Determine the (x, y) coordinate at the center of the cell enclosing the given text.  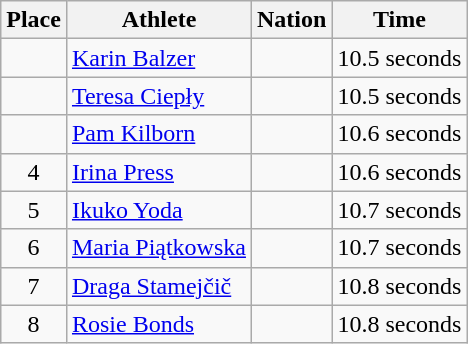
Maria Piątkowska (158, 248)
Athlete (158, 20)
Irina Press (158, 172)
Ikuko Yoda (158, 210)
4 (34, 172)
Place (34, 20)
6 (34, 248)
Karin Balzer (158, 58)
7 (34, 286)
Draga Stamejčič (158, 286)
Time (400, 20)
5 (34, 210)
Rosie Bonds (158, 324)
8 (34, 324)
Pam Kilborn (158, 134)
Teresa Ciepły (158, 96)
Nation (291, 20)
